Output the (x, y) coordinate of the center of the cell containing the given text.  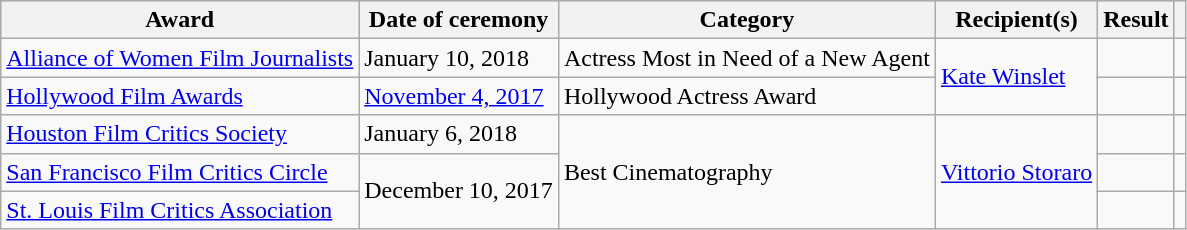
St. Louis Film Critics Association (180, 210)
December 10, 2017 (459, 191)
Hollywood Actress Award (746, 96)
Award (180, 20)
Actress Most in Need of a New Agent (746, 58)
Houston Film Critics Society (180, 134)
San Francisco Film Critics Circle (180, 172)
Recipient(s) (1016, 20)
Best Cinematography (746, 172)
November 4, 2017 (459, 96)
Alliance of Women Film Journalists (180, 58)
Vittorio Storaro (1016, 172)
Category (746, 20)
Date of ceremony (459, 20)
Kate Winslet (1016, 77)
Result (1136, 20)
January 10, 2018 (459, 58)
January 6, 2018 (459, 134)
Hollywood Film Awards (180, 96)
